Provide the (X, Y) coordinate of the cell's center where the given text is located.  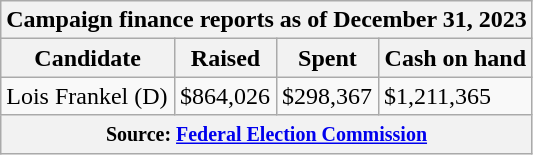
$864,026 (226, 96)
Spent (327, 58)
$1,211,365 (455, 96)
Campaign finance reports as of December 31, 2023 (266, 20)
$298,367 (327, 96)
Lois Frankel (D) (88, 96)
Source: Federal Election Commission (266, 134)
Cash on hand (455, 58)
Candidate (88, 58)
Raised (226, 58)
